For the text-containing cell, return its midpoint in [x, y] coordinate format. 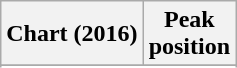
Chart (2016) [72, 34]
Peakposition [189, 34]
